Locate the cell with the specified text and output its [x, y] center coordinate. 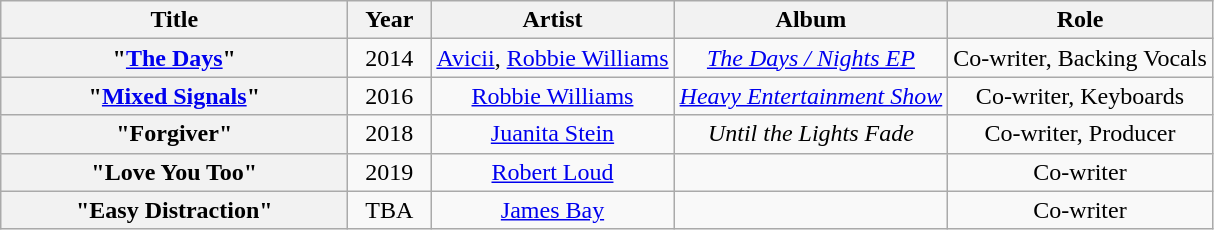
Avicii, Robbie Williams [552, 58]
Until the Lights Fade [811, 134]
Role [1080, 20]
Year [390, 20]
Co-writer, Keyboards [1080, 96]
Title [174, 20]
"Forgiver" [174, 134]
"Love You Too" [174, 172]
TBA [390, 210]
"The Days" [174, 58]
Robert Loud [552, 172]
2019 [390, 172]
Artist [552, 20]
Album [811, 20]
Co-writer, Producer [1080, 134]
Juanita Stein [552, 134]
James Bay [552, 210]
2014 [390, 58]
Co-writer, Backing Vocals [1080, 58]
2016 [390, 96]
Heavy Entertainment Show [811, 96]
The Days / Nights EP [811, 58]
"Mixed Signals" [174, 96]
2018 [390, 134]
"Easy Distraction" [174, 210]
Robbie Williams [552, 96]
